Detect which cell encompasses the target text, then output its (X, Y) center coordinate. 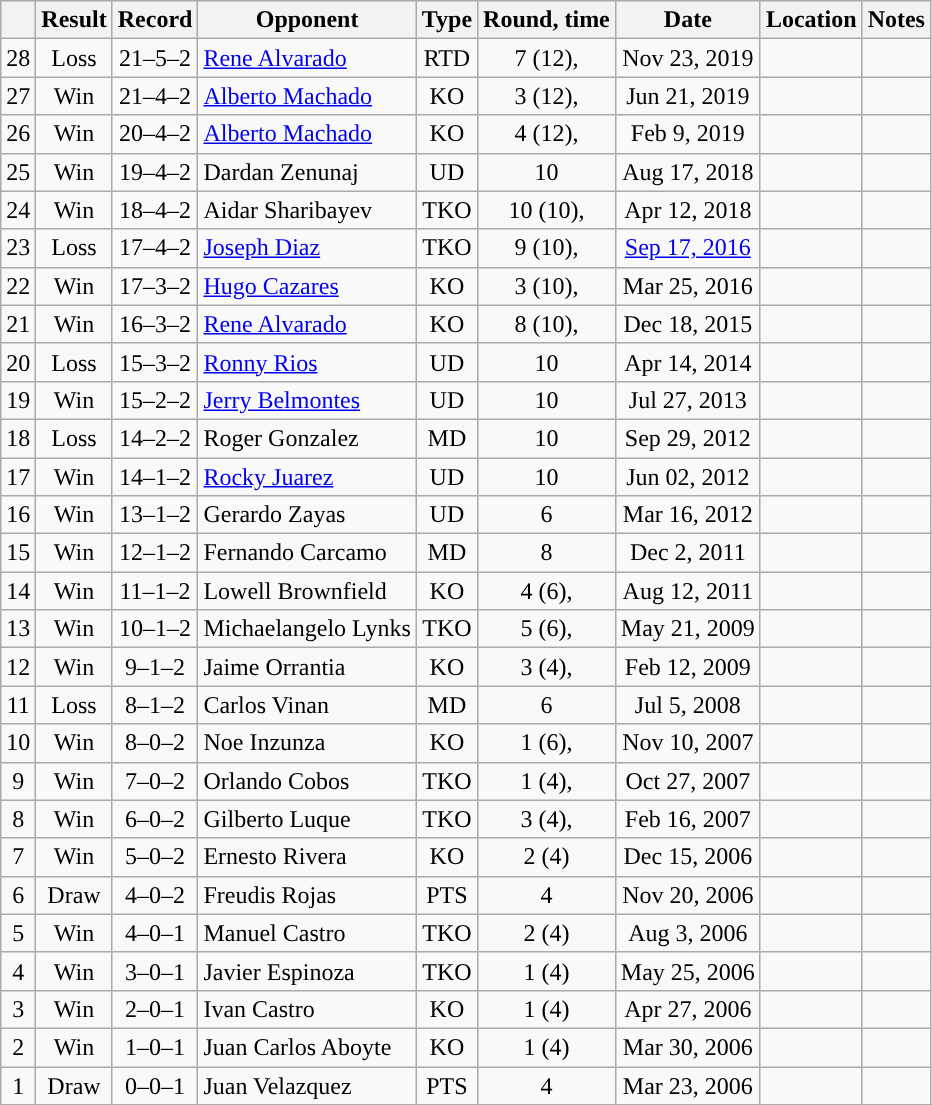
22 (18, 286)
15–2–2 (155, 400)
18 (18, 438)
Ernesto Rivera (307, 857)
3–0–1 (155, 971)
14–2–2 (155, 438)
4–0–2 (155, 895)
Juan Velazquez (307, 1085)
Oct 27, 2007 (688, 781)
4 (6), (547, 591)
6–0–2 (155, 819)
Opponent (307, 20)
Ronny Rios (307, 362)
Feb 9, 2019 (688, 134)
Aug 12, 2011 (688, 591)
Jun 21, 2019 (688, 96)
16–3–2 (155, 324)
23 (18, 248)
21 (18, 324)
1–0–1 (155, 1047)
Nov 20, 2006 (688, 895)
Sep 17, 2016 (688, 248)
17–4–2 (155, 248)
5–0–2 (155, 857)
11–1–2 (155, 591)
Jun 02, 2012 (688, 477)
1 (6), (547, 743)
17 (18, 477)
Record (155, 20)
14–1–2 (155, 477)
7–0–2 (155, 781)
Rocky Juarez (307, 477)
20–4–2 (155, 134)
Nov 23, 2019 (688, 58)
May 25, 2006 (688, 971)
5 (6), (547, 629)
13 (18, 629)
21–5–2 (155, 58)
12–1–2 (155, 553)
17–3–2 (155, 286)
Mar 25, 2016 (688, 286)
8–0–2 (155, 743)
Dec 2, 2011 (688, 553)
Aug 17, 2018 (688, 172)
Jerry Belmontes (307, 400)
9–1–2 (155, 667)
Nov 10, 2007 (688, 743)
Round, time (547, 20)
Hugo Cazares (307, 286)
20 (18, 362)
7 (12), (547, 58)
Feb 12, 2009 (688, 667)
0–0–1 (155, 1085)
13–1–2 (155, 515)
2–0–1 (155, 1009)
21–4–2 (155, 96)
24 (18, 210)
7 (18, 857)
Aidar Sharibayev (307, 210)
9 (18, 781)
8 (10), (547, 324)
Javier Espinoza (307, 971)
19 (18, 400)
4–0–1 (155, 933)
Jaime Orrantia (307, 667)
Carlos Vinan (307, 705)
Feb 16, 2007 (688, 819)
Jul 5, 2008 (688, 705)
15 (18, 553)
Type (446, 20)
Lowell Brownfield (307, 591)
3 (18, 1009)
Jul 27, 2013 (688, 400)
Fernando Carcamo (307, 553)
3 (10), (547, 286)
Joseph Diaz (307, 248)
19–4–2 (155, 172)
8–1–2 (155, 705)
Aug 3, 2006 (688, 933)
11 (18, 705)
Ivan Castro (307, 1009)
16 (18, 515)
Dec 18, 2015 (688, 324)
Roger Gonzalez (307, 438)
May 21, 2009 (688, 629)
Dec 15, 2006 (688, 857)
10–1–2 (155, 629)
9 (10), (547, 248)
1 (18, 1085)
2 (18, 1047)
26 (18, 134)
Apr 27, 2006 (688, 1009)
28 (18, 58)
25 (18, 172)
1 (4), (547, 781)
Michaelangelo Lynks (307, 629)
Mar 23, 2006 (688, 1085)
4 (12), (547, 134)
Orlando Cobos (307, 781)
18–4–2 (155, 210)
Gerardo Zayas (307, 515)
Result (74, 20)
Mar 16, 2012 (688, 515)
Date (688, 20)
Notes (896, 20)
10 (10), (547, 210)
15–3–2 (155, 362)
5 (18, 933)
Location (811, 20)
Noe Inzunza (307, 743)
Gilberto Luque (307, 819)
Freudis Rojas (307, 895)
12 (18, 667)
Manuel Castro (307, 933)
Dardan Zenunaj (307, 172)
Apr 14, 2014 (688, 362)
14 (18, 591)
27 (18, 96)
RTD (446, 58)
Sep 29, 2012 (688, 438)
3 (12), (547, 96)
Juan Carlos Aboyte (307, 1047)
Mar 30, 2006 (688, 1047)
Apr 12, 2018 (688, 210)
